From the cell containing the given text, extract its center point as [x, y] coordinate. 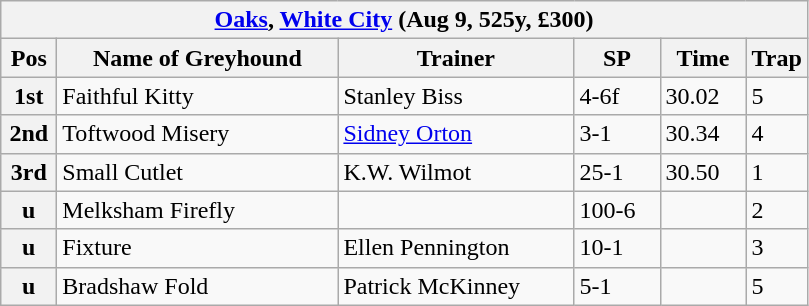
Time [703, 58]
Bradshaw Fold [198, 286]
K.W. Wilmot [456, 172]
Pos [29, 58]
2 [776, 210]
Patrick McKinney [456, 286]
Melksham Firefly [198, 210]
5-1 [617, 286]
30.34 [703, 134]
Oaks, White City (Aug 9, 525y, £300) [404, 20]
3-1 [617, 134]
Sidney Orton [456, 134]
100-6 [617, 210]
Ellen Pennington [456, 248]
Faithful Kitty [198, 96]
3 [776, 248]
Trainer [456, 58]
30.50 [703, 172]
10-1 [617, 248]
1 [776, 172]
SP [617, 58]
30.02 [703, 96]
4-6f [617, 96]
Stanley Biss [456, 96]
Toftwood Misery [198, 134]
2nd [29, 134]
1st [29, 96]
4 [776, 134]
3rd [29, 172]
Trap [776, 58]
Fixture [198, 248]
Small Cutlet [198, 172]
Name of Greyhound [198, 58]
25-1 [617, 172]
